Scan for the cell matching the given text and deliver its [x, y] coordinate at center. 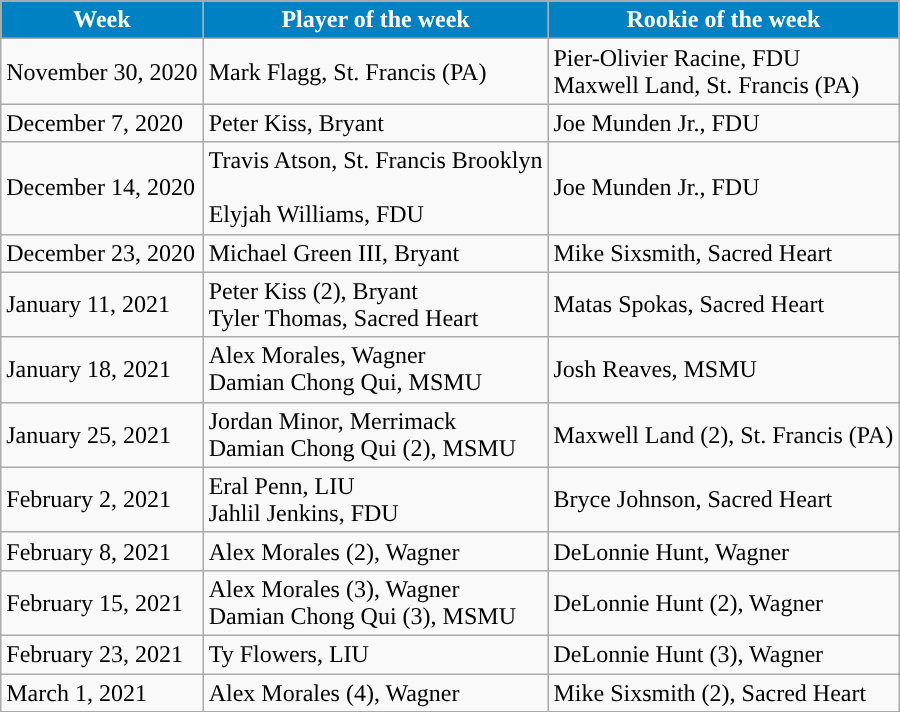
January 18, 2021 [102, 370]
December 7, 2020 [102, 123]
Alex Morales (3), Wagner Damian Chong Qui (3), MSMU [376, 602]
January 11, 2021 [102, 304]
Michael Green III, Bryant [376, 253]
Mike Sixsmith, Sacred Heart [724, 253]
Mike Sixsmith (2), Sacred Heart [724, 693]
Travis Atson, St. Francis Brooklyn Elyjah Williams, FDU [376, 188]
DeLonnie Hunt (3), Wagner [724, 654]
December 14, 2020 [102, 188]
February 15, 2021 [102, 602]
February 8, 2021 [102, 551]
February 2, 2021 [102, 500]
Josh Reaves, MSMU [724, 370]
November 30, 2020 [102, 72]
Bryce Johnson, Sacred Heart [724, 500]
February 23, 2021 [102, 654]
DeLonnie Hunt (2), Wagner [724, 602]
Ty Flowers, LIU [376, 654]
Player of the week [376, 20]
Alex Morales (2), Wagner [376, 551]
Peter Kiss (2), Bryant Tyler Thomas, Sacred Heart [376, 304]
Maxwell Land (2), St. Francis (PA) [724, 434]
Jordan Minor, Merrimack Damian Chong Qui (2), MSMU [376, 434]
Alex Morales (4), Wagner [376, 693]
Mark Flagg, St. Francis (PA) [376, 72]
March 1, 2021 [102, 693]
Peter Kiss, Bryant [376, 123]
Alex Morales, Wagner Damian Chong Qui, MSMU [376, 370]
DeLonnie Hunt, Wagner [724, 551]
Week [102, 20]
Eral Penn, LIU Jahlil Jenkins, FDU [376, 500]
Rookie of the week [724, 20]
Pier-Olivier Racine, FDU Maxwell Land, St. Francis (PA) [724, 72]
Matas Spokas, Sacred Heart [724, 304]
December 23, 2020 [102, 253]
January 25, 2021 [102, 434]
